Determine the [X, Y] coordinate at the center of the cell enclosing the given text.  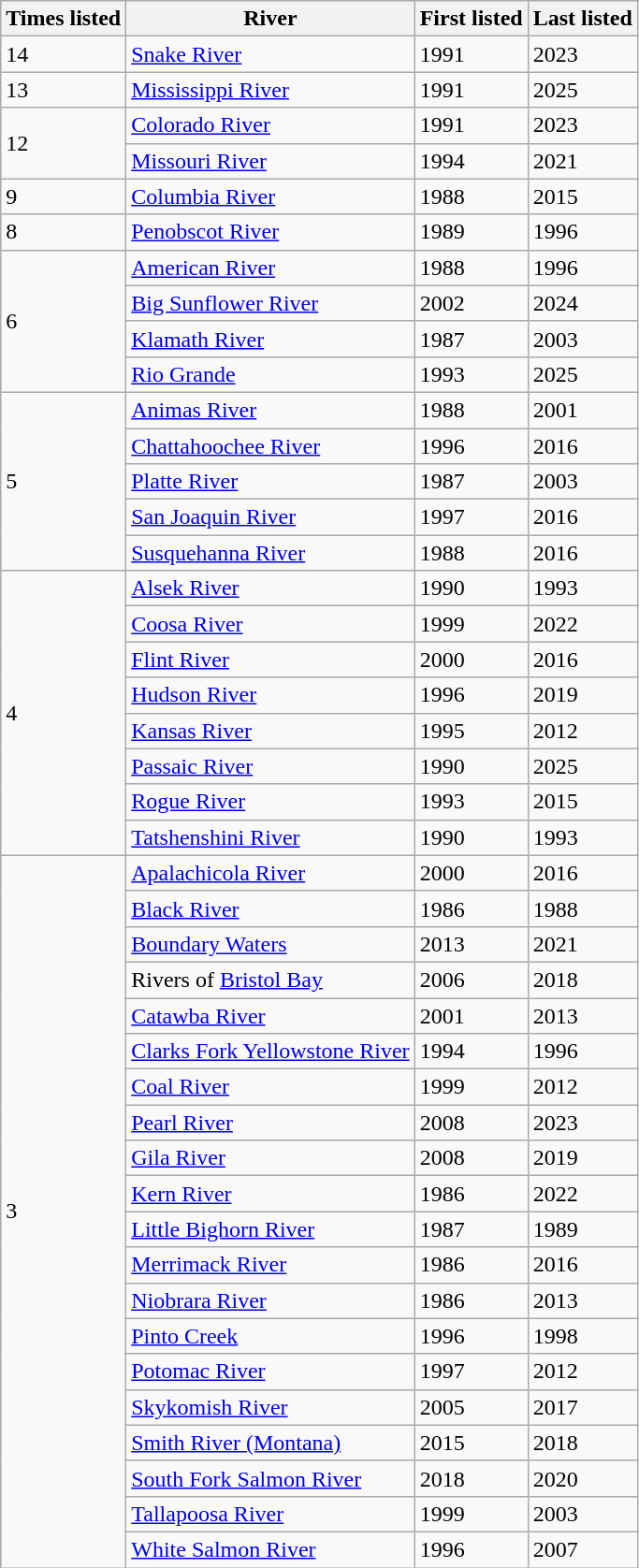
South Fork Salmon River [270, 1478]
First listed [472, 19]
1998 [582, 1336]
Flint River [270, 660]
14 [64, 54]
Last listed [582, 19]
Columbia River [270, 196]
6 [64, 321]
Smith River (Montana) [270, 1443]
3 [64, 1211]
2017 [582, 1407]
4 [64, 713]
2007 [582, 1549]
9 [64, 196]
Boundary Waters [270, 944]
12 [64, 143]
Big Sunflower River [270, 303]
River [270, 19]
Kansas River [270, 731]
1995 [472, 731]
Rio Grande [270, 374]
Tatshenshini River [270, 837]
Klamath River [270, 339]
Mississippi River [270, 90]
Alsek River [270, 588]
Black River [270, 908]
Susquehanna River [270, 553]
Chattahoochee River [270, 446]
American River [270, 268]
2006 [472, 980]
Potomac River [270, 1372]
13 [64, 90]
Penobscot River [270, 232]
Platte River [270, 482]
Rogue River [270, 802]
Merrimack River [270, 1265]
Missouri River [270, 161]
Clarks Fork Yellowstone River [270, 1052]
2024 [582, 303]
Little Bighorn River [270, 1229]
2002 [472, 303]
Times listed [64, 19]
Tallapoosa River [270, 1514]
Animas River [270, 410]
Coosa River [270, 624]
Colorado River [270, 125]
Kern River [270, 1194]
2020 [582, 1478]
Coal River [270, 1087]
Apalachicola River [270, 873]
Catawba River [270, 1015]
Passaic River [270, 766]
Pinto Creek [270, 1336]
Hudson River [270, 695]
Pearl River [270, 1123]
8 [64, 232]
White Salmon River [270, 1549]
Gila River [270, 1158]
Rivers of Bristol Bay [270, 980]
2005 [472, 1407]
Snake River [270, 54]
Niobrara River [270, 1300]
Skykomish River [270, 1407]
San Joaquin River [270, 517]
5 [64, 481]
